Extract the (x, y) coordinate from the center of the cell holding the provided text.  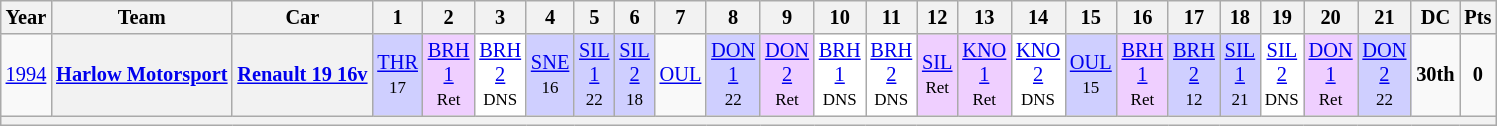
17 (1194, 17)
Pts (1478, 17)
13 (984, 17)
3 (500, 17)
1994 (26, 75)
2 (449, 17)
OUL15 (1091, 75)
THR17 (397, 75)
16 (1143, 17)
14 (1038, 17)
KNO1Ret (984, 75)
8 (733, 17)
9 (787, 17)
0 (1478, 75)
SIL121 (1240, 75)
DON1Ret (1331, 75)
21 (1385, 17)
1 (397, 17)
6 (634, 17)
DON2Ret (787, 75)
12 (937, 17)
Harlow Motorsport (142, 75)
30th (1435, 75)
DON122 (733, 75)
SNE16 (550, 75)
7 (681, 17)
KNO2DNS (1038, 75)
SIL122 (594, 75)
15 (1091, 17)
Team (142, 17)
OUL (681, 75)
Car (302, 17)
SIL218 (634, 75)
18 (1240, 17)
19 (1282, 17)
SIL2DNS (1282, 75)
DC (1435, 17)
4 (550, 17)
DON222 (1385, 75)
5 (594, 17)
BRH212 (1194, 75)
Year (26, 17)
10 (840, 17)
Renault 19 16v (302, 75)
BRH1DNS (840, 75)
SILRet (937, 75)
11 (892, 17)
20 (1331, 17)
